Detect which cell encompasses the target text, then output its [X, Y] center coordinate. 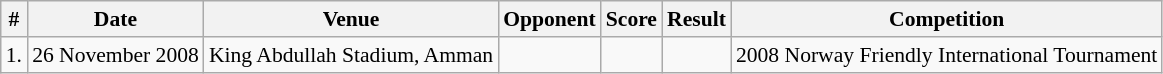
2008 Norway Friendly International Tournament [946, 55]
King Abdullah Stadium, Amman [351, 55]
Competition [946, 19]
Venue [351, 19]
Result [696, 19]
Date [116, 19]
Score [632, 19]
# [14, 19]
Opponent [550, 19]
26 November 2008 [116, 55]
1. [14, 55]
